Search for the cell housing the specified text and yield its [x, y] center coordinate. 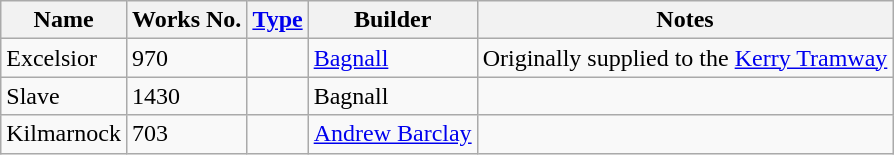
Notes [685, 20]
970 [186, 58]
Kilmarnock [64, 134]
Excelsior [64, 58]
Originally supplied to the Kerry Tramway [685, 58]
703 [186, 134]
Type [278, 20]
Works No. [186, 20]
Builder [392, 20]
Name [64, 20]
Slave [64, 96]
Andrew Barclay [392, 134]
1430 [186, 96]
